Search for the cell housing the specified text and yield its (X, Y) center coordinate. 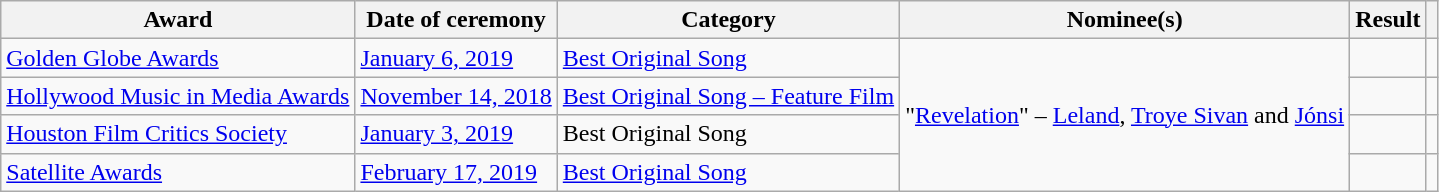
Golden Globe Awards (178, 58)
January 6, 2019 (456, 58)
Award (178, 20)
"Revelation" – Leland, Troye Sivan and Jónsi (1125, 115)
February 17, 2019 (456, 172)
Result (1388, 20)
Satellite Awards (178, 172)
Nominee(s) (1125, 20)
November 14, 2018 (456, 96)
Hollywood Music in Media Awards (178, 96)
Date of ceremony (456, 20)
Houston Film Critics Society (178, 134)
January 3, 2019 (456, 134)
Category (728, 20)
Best Original Song – Feature Film (728, 96)
